Provide the (X, Y) coordinate of the cell's center where the given text is located.  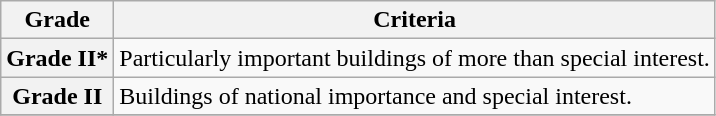
Grade (58, 20)
Grade II* (58, 58)
Particularly important buildings of more than special interest. (415, 58)
Grade II (58, 96)
Buildings of national importance and special interest. (415, 96)
Criteria (415, 20)
